Provide the [X, Y] coordinate of the cell's center where the given text is located.  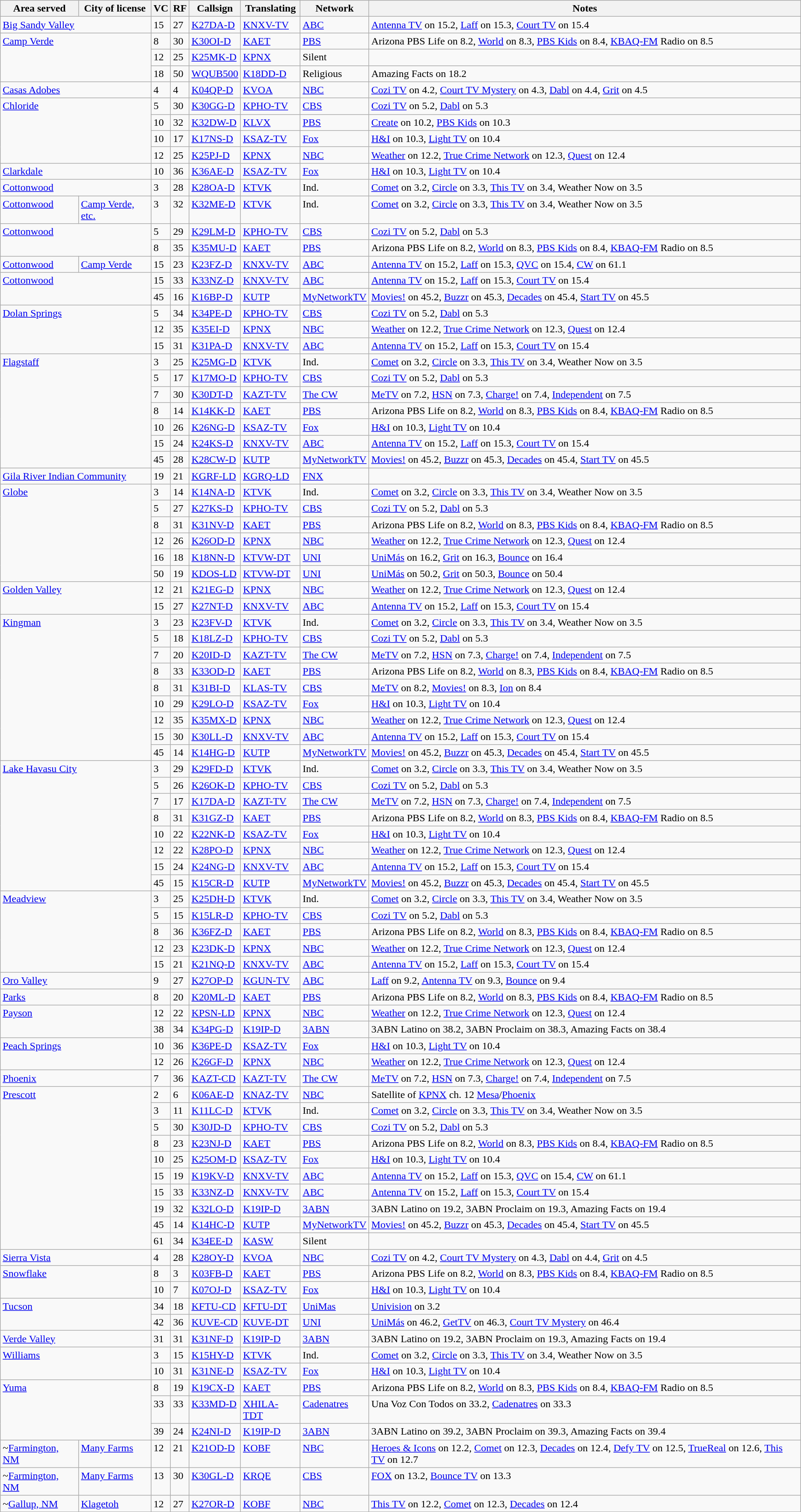
Verde Valley [76, 1339]
K32LO-D [215, 1208]
K27OP-D [215, 980]
3ABN Latino on 38.2, 3ABN Proclaim on 38.3, Amazing Facts on 38.4 [584, 1030]
Oro Valley [76, 980]
Payson [76, 1021]
K28PO-D [215, 850]
Parks [76, 997]
K06AE-D [215, 1095]
Satellite of KPNX ch. 12 Mesa/Phoenix [584, 1095]
K28OA-D [215, 187]
Laff on 9.2, Antenna TV on 9.3, Bounce on 9.4 [584, 980]
FOX on 13.2, Bounce TV on 13.3 [584, 1482]
This TV on 12.2, Comet on 12.3, Decades on 12.4 [584, 1503]
K26NG-D [215, 427]
K25PJ-D [215, 155]
K25DH-D [215, 899]
KASW [270, 1241]
9 [161, 980]
K14HC-D [215, 1225]
K04QP-D [215, 90]
K25MG-D [215, 362]
UniMás on 16.2, Grit on 16.3, Bounce on 16.4 [584, 557]
61 [161, 1241]
MeTV on 8.2, Movies! on 8.3, Ion on 8.4 [584, 687]
13 [161, 1482]
K21OD-D [215, 1453]
K17NS-D [215, 139]
KGRF-LD [215, 476]
K30LL-D [215, 736]
Flagstaff [76, 411]
K34PE-D [215, 313]
K26OD-D [215, 541]
K27KS-D [215, 509]
KFTU-CD [215, 1306]
42 [161, 1323]
K07OJ-D [215, 1290]
K17DA-D [215, 802]
Callsign [215, 9]
Religious [335, 74]
Univision on 3.2 [584, 1306]
Create on 10.2, PBS Kids on 10.3 [584, 122]
K30OI-D [215, 41]
Meadview [76, 932]
K36FZ-D [215, 932]
K14KK-D [215, 411]
K17MO-D [215, 378]
Snowflake [76, 1282]
Kingman [76, 688]
K11LC-D [215, 1111]
K24KS-D [215, 443]
K27OR-D [215, 1503]
KGRQ-LD [270, 476]
Cadenatres [335, 1410]
Amazing Facts on 18.2 [584, 74]
KPSN-LD [215, 1013]
K33MD-D [215, 1410]
K26GF-D [215, 1062]
Globe [76, 533]
KUVE-CD [215, 1323]
38 [161, 1030]
Golden Valley [76, 598]
K30JD-D [215, 1127]
KUVE-DT [270, 1323]
K29LM-D [215, 232]
WQUB500 [215, 74]
K23FV-D [215, 622]
K25OM-D [215, 1160]
K18NN-D [215, 557]
KFTU-DT [270, 1306]
K31NE-D [215, 1371]
K35EI-D [215, 329]
KDOS-LD [215, 574]
K31GZ-D [215, 818]
K27NT-D [215, 606]
Chloride [76, 130]
K15CR-D [215, 883]
K24NI-D [215, 1432]
K15HY-D [215, 1355]
6 [180, 1095]
Peach Springs [76, 1054]
K20ID-D [215, 655]
K34PG-D [215, 1030]
K36AE-D [215, 171]
Big Sandy Valley [76, 25]
Tucson [76, 1314]
K35MU-D [215, 248]
K30DT-D [215, 394]
Yuma [76, 1410]
K23FZ-D [215, 264]
K31NV-D [215, 525]
Notes [584, 9]
Una Voz Con Todos on 33.2, Cadenatres on 33.3 [584, 1410]
K21NQ-D [215, 964]
K32DW-D [215, 122]
KAZT-CD [215, 1078]
K23NJ-D [215, 1143]
K29FD-D [215, 769]
K03FB-D [215, 1274]
K18LZ-D [215, 639]
39 [161, 1432]
3ABN Latino on 39.2, 3ABN Proclaim on 39.3, Amazing Facts on 39.4 [584, 1432]
K14HG-D [215, 753]
KRQE [270, 1482]
K15LR-D [215, 915]
XHILA-TDT [270, 1410]
Williams [76, 1363]
Clarkdale [76, 171]
K25MK-D [215, 57]
K24NG-D [215, 867]
K33OD-D [215, 671]
K18DD-D [270, 74]
K31PA-D [215, 346]
Casas Adobes [76, 90]
K19CX-D [215, 1388]
UniMás on 46.2, GetTV on 46.3, Court TV Mystery on 46.4 [584, 1323]
KLVX [270, 122]
Sierra Vista [76, 1257]
Gila River Indian Community [76, 476]
K20ML-D [215, 997]
K31BI-D [215, 687]
K26OK-D [215, 785]
~Gallup, NM [39, 1503]
KNAZ-TV [270, 1095]
UniMás on 50.2, Grit on 50.3, Bounce on 50.4 [584, 574]
Camp Verde, etc. [115, 210]
K28CW-D [215, 459]
K30GG-D [215, 106]
City of license [115, 9]
VC [161, 9]
Phoenix [76, 1078]
K31NF-D [215, 1339]
K36PE-D [215, 1046]
K21EG-D [215, 590]
K27DA-D [215, 25]
K19KV-D [215, 1176]
FNX [335, 476]
Heroes & Icons on 12.2, Comet on 12.3, Decades on 12.4, Defy TV on 12.5, TrueReal on 12.6, This TV on 12.7 [584, 1453]
K34EE-D [215, 1241]
Klagetoh [115, 1503]
Dolan Springs [76, 329]
Translating [270, 9]
KLAS-TV [270, 687]
UniMas [335, 1306]
K28OY-D [215, 1257]
2 [161, 1095]
Lake Havasu City [76, 826]
RF [180, 9]
11 [180, 1111]
Network [335, 9]
K32ME-D [215, 210]
Area served [39, 9]
K23DK-D [215, 948]
Prescott [76, 1168]
KGUN-TV [270, 980]
K29LO-D [215, 704]
K35MX-D [215, 720]
K22NK-D [215, 834]
K30GL-D [215, 1482]
K14NA-D [215, 492]
K16BP-D [215, 297]
